Return the (x, y) coordinate for the center point of the cell that contains the specified text.  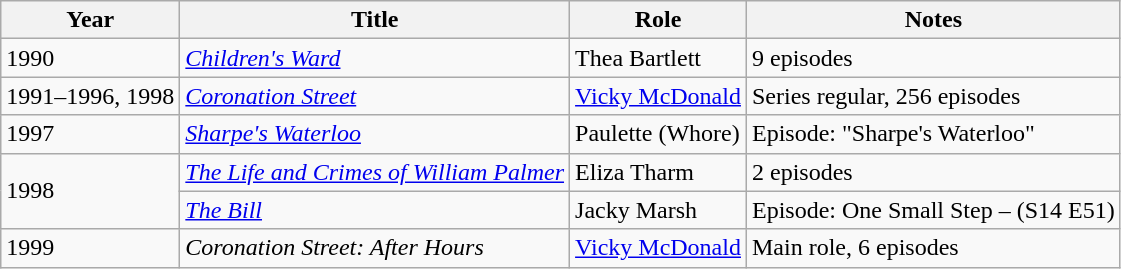
Episode: One Small Step – (S14 E51) (933, 210)
1997 (90, 134)
Coronation Street (375, 96)
Series regular, 256 episodes (933, 96)
The Bill (375, 210)
1998 (90, 191)
1991–1996, 1998 (90, 96)
Eliza Tharm (658, 172)
2 episodes (933, 172)
1990 (90, 58)
Year (90, 20)
Children's Ward (375, 58)
Thea Bartlett (658, 58)
Episode: "Sharpe's Waterloo" (933, 134)
Jacky Marsh (658, 210)
Notes (933, 20)
Main role, 6 episodes (933, 248)
Sharpe's Waterloo (375, 134)
Role (658, 20)
Coronation Street: After Hours (375, 248)
1999 (90, 248)
Paulette (Whore) (658, 134)
The Life and Crimes of William Palmer (375, 172)
9 episodes (933, 58)
Title (375, 20)
